From the cell containing the given text, extract its center point as [X, Y] coordinate. 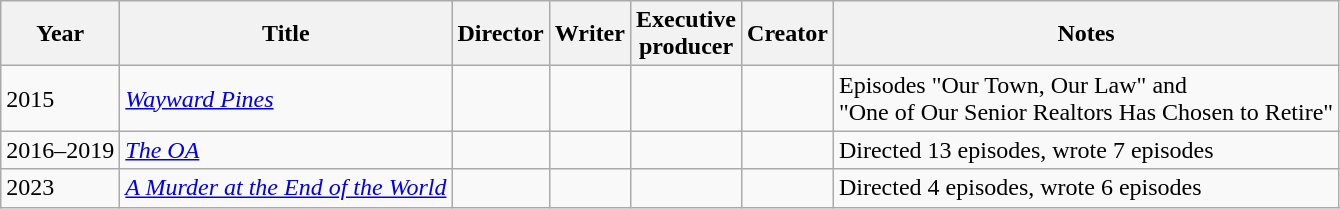
Directed 4 episodes, wrote 6 episodes [1086, 188]
The OA [286, 150]
Notes [1086, 34]
2023 [60, 188]
Writer [590, 34]
2016–2019 [60, 150]
Directed 13 episodes, wrote 7 episodes [1086, 150]
A Murder at the End of the World [286, 188]
Director [500, 34]
Title [286, 34]
Wayward Pines [286, 98]
Executiveproducer [686, 34]
Episodes "Our Town, Our Law" and"One of Our Senior Realtors Has Chosen to Retire" [1086, 98]
Year [60, 34]
Creator [788, 34]
2015 [60, 98]
